From the cell containing the given text, extract its center point as [x, y] coordinate. 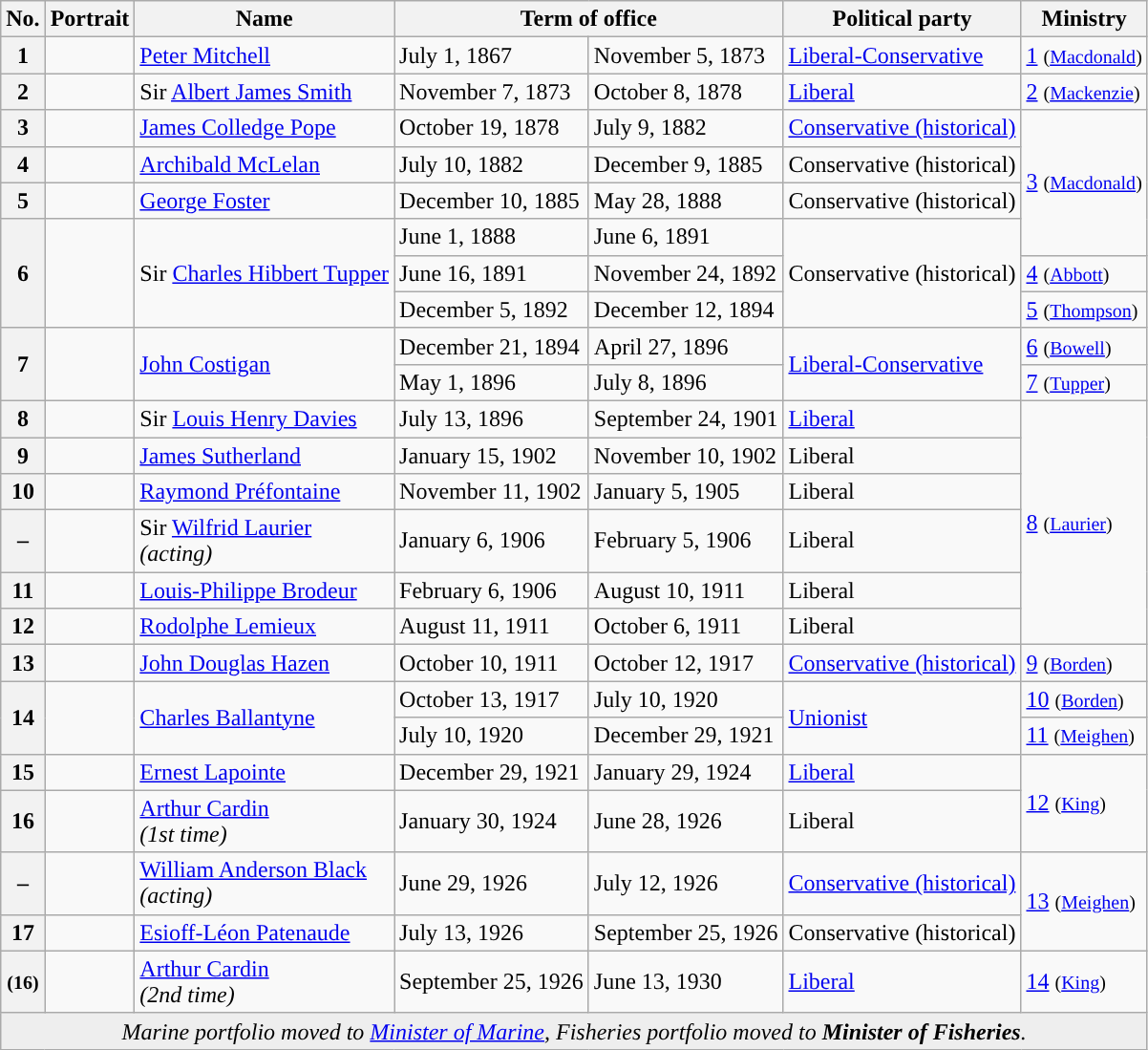
Unionist [902, 718]
Term of office [588, 19]
George Foster [265, 201]
1 (Macdonald) [1084, 55]
December 9, 1885 [686, 164]
Rodolphe Lemieux [265, 627]
James Colledge Pope [265, 128]
10 [23, 492]
June 13, 1930 [686, 982]
7 (Tupper) [1084, 382]
9 (Borden) [1084, 663]
April 27, 1896 [686, 346]
June 28, 1926 [686, 822]
14 (King) [1084, 982]
John Douglas Hazen [265, 663]
January 6, 1906 [492, 541]
Sir Wilfrid Laurier(acting) [265, 541]
July 13, 1926 [492, 932]
5 (Thompson) [1084, 310]
Marine portfolio moved to Minister of Marine, Fisheries portfolio moved to Minister of Fisheries. [575, 1031]
Sir Charles Hibbert Tupper [265, 273]
June 29, 1926 [492, 883]
(16) [23, 982]
3 [23, 128]
15 [23, 772]
October 10, 1911 [492, 663]
Arthur Cardin(2nd time) [265, 982]
2 (Mackenzie) [1084, 92]
Peter Mitchell [265, 55]
November 7, 1873 [492, 92]
4 (Abbott) [1084, 273]
October 13, 1917 [492, 699]
6 [23, 273]
8 (Laurier) [1084, 522]
January 29, 1924 [686, 772]
16 [23, 822]
2 [23, 92]
Portrait [90, 19]
13 (Meighen) [1084, 902]
February 5, 1906 [686, 541]
5 [23, 201]
November 10, 1902 [686, 456]
7 [23, 364]
10 (Borden) [1084, 699]
Ernest Lapointe [265, 772]
Raymond Préfontaine [265, 492]
11 (Meighen) [1084, 736]
Esioff-Léon Patenaude [265, 932]
Louis-Philippe Brodeur [265, 590]
June 16, 1891 [492, 273]
November 11, 1902 [492, 492]
August 11, 1911 [492, 627]
July 8, 1896 [686, 382]
4 [23, 164]
Charles Ballantyne [265, 718]
6 (Bowell) [1084, 346]
January 30, 1924 [492, 822]
Ministry [1084, 19]
Political party [902, 19]
December 10, 1885 [492, 201]
1 [23, 55]
12 (King) [1084, 803]
William Anderson Black(acting) [265, 883]
Sir Albert James Smith [265, 92]
James Sutherland [265, 456]
May 28, 1888 [686, 201]
November 24, 1892 [686, 273]
13 [23, 663]
October 8, 1878 [686, 92]
No. [23, 19]
June 1, 1888 [492, 237]
12 [23, 627]
August 10, 1911 [686, 590]
July 1, 1867 [492, 55]
Arthur Cardin(1st time) [265, 822]
17 [23, 932]
July 10, 1882 [492, 164]
December 12, 1894 [686, 310]
July 12, 1926 [686, 883]
11 [23, 590]
Sir Louis Henry Davies [265, 418]
July 9, 1882 [686, 128]
January 15, 1902 [492, 456]
June 6, 1891 [686, 237]
October 6, 1911 [686, 627]
February 6, 1906 [492, 590]
8 [23, 418]
July 13, 1896 [492, 418]
Name [265, 19]
December 21, 1894 [492, 346]
John Costigan [265, 364]
October 19, 1878 [492, 128]
December 5, 1892 [492, 310]
May 1, 1896 [492, 382]
November 5, 1873 [686, 55]
January 5, 1905 [686, 492]
October 12, 1917 [686, 663]
9 [23, 456]
Archibald McLelan [265, 164]
14 [23, 718]
September 24, 1901 [686, 418]
3 (Macdonald) [1084, 182]
